Pinpoint the cell where the given text exists, returning its [X, Y] midpoint coordinate. 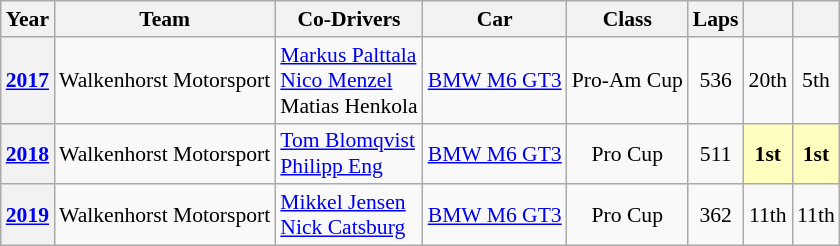
2019 [28, 216]
Co-Drivers [348, 19]
Markus Palttala Nico Menzel Matias Henkola [348, 80]
2018 [28, 154]
Laps [716, 19]
20th [768, 80]
Team [164, 19]
Car [495, 19]
Mikkel Jensen Nick Catsburg [348, 216]
Class [628, 19]
5th [816, 80]
2017 [28, 80]
Year [28, 19]
Tom Blomqvist Philipp Eng [348, 154]
362 [716, 216]
Pro-Am Cup [628, 80]
536 [716, 80]
511 [716, 154]
